Return [x, y] of the center of cell containing provided text 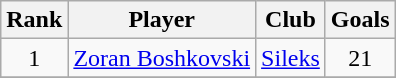
1 [34, 58]
Player [162, 20]
Goals [360, 20]
Club [291, 20]
Zoran Boshkovski [162, 58]
Sileks [291, 58]
21 [360, 58]
Rank [34, 20]
